Find where the given text appears and provide that cell's center as [X, Y] coordinate. 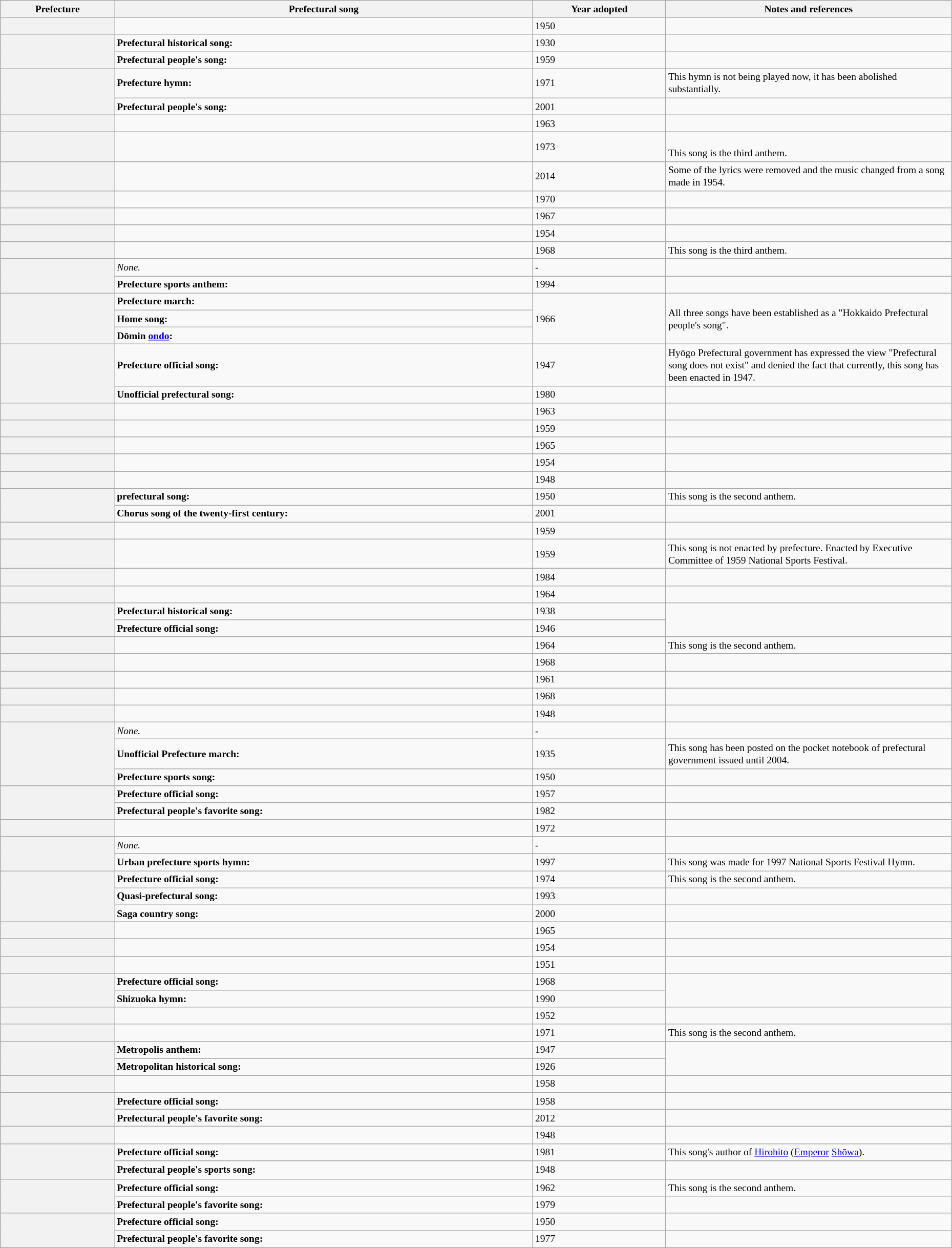
Home song: [324, 319]
1977 [599, 1239]
This song is not enacted by prefecture. Enacted by Executive Committee of 1959 National Sports Festival. [808, 554]
1935 [599, 754]
1997 [599, 862]
1994 [599, 285]
Prefecture sports song: [324, 777]
1962 [599, 1188]
Shizuoka hymn: [324, 999]
Notes and references [808, 9]
1980 [599, 394]
Chorus song of the twenty-first century: [324, 513]
1961 [599, 679]
1946 [599, 628]
All three songs have been established as a "Hokkaido Prefectural people's song". [808, 319]
1974 [599, 879]
1926 [599, 1067]
Urban prefecture sports hymn: [324, 862]
This song was made for 1997 National Sports Festival Hymn. [808, 862]
This song has been posted on the pocket notebook of prefectural government issued until 2004. [808, 754]
Quasi-prefectural song: [324, 897]
1966 [599, 319]
This hymn is not being played now, it has been abolished substantially. [808, 83]
Prefectural song [324, 9]
Metropolis anthem: [324, 1049]
2000 [599, 913]
2012 [599, 1118]
Prefecture march: [324, 301]
1952 [599, 1015]
1993 [599, 897]
2014 [599, 176]
This song's author of Hirohito (Emperor Shōwa). [808, 1152]
Metropolitan historical song: [324, 1067]
1957 [599, 794]
Prefecture hymn: [324, 83]
1981 [599, 1152]
1982 [599, 812]
prefectural song: [324, 497]
Some of the lyrics were removed and the music changed from a song made in 1954. [808, 176]
1972 [599, 828]
Saga country song: [324, 913]
Dōmin ondo: [324, 336]
1930 [599, 43]
1970 [599, 199]
1938 [599, 611]
1951 [599, 964]
Prefectural people's sports song: [324, 1170]
Prefecture [57, 9]
Year adopted [599, 9]
1990 [599, 999]
Prefecture sports anthem: [324, 285]
1979 [599, 1205]
1967 [599, 216]
Unofficial Prefecture march: [324, 754]
1984 [599, 577]
1973 [599, 147]
Unofficial prefectural song: [324, 394]
